Provide the (X, Y) coordinate of the cell's center where the given text is located.  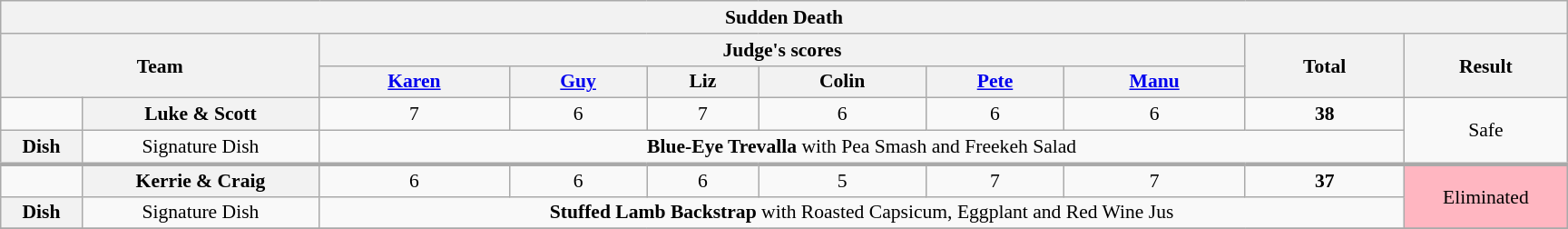
Total (1325, 65)
Judge's scores (782, 50)
Colin (842, 82)
Luke & Scott (201, 114)
Liz (702, 82)
Karen (414, 82)
Manu (1154, 82)
Pete (995, 82)
Eliminated (1485, 196)
Result (1485, 65)
Sudden Death (784, 17)
Team (160, 65)
38 (1325, 114)
37 (1325, 181)
5 (842, 181)
Safe (1485, 131)
Kerrie & Craig (201, 181)
Stuffed Lamb Backstrap with Roasted Capsicum, Eggplant and Red Wine Jus (862, 213)
Blue-Eye Trevalla with Pea Smash and Freekeh Salad (862, 147)
Guy (578, 82)
